Detect which cell encompasses the target text, then output its (X, Y) center coordinate. 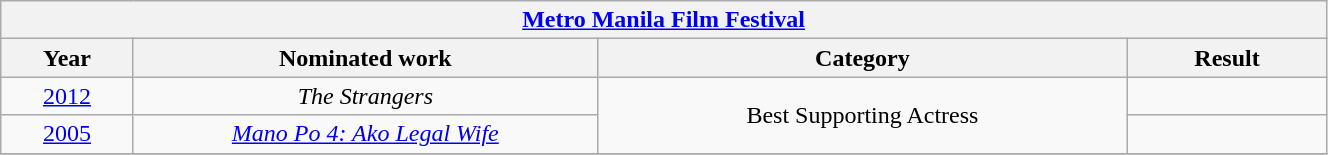
Mano Po 4: Ako Legal Wife (365, 134)
The Strangers (365, 96)
Nominated work (365, 58)
Best Supporting Actress (862, 115)
2012 (68, 96)
Result (1228, 58)
Category (862, 58)
2005 (68, 134)
Year (68, 58)
Metro Manila Film Festival (664, 20)
